Return [x, y] of the center of cell containing provided text 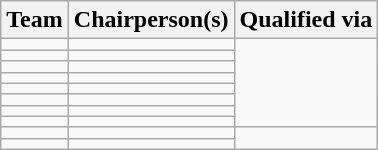
Qualified via [306, 20]
Chairperson(s) [151, 20]
Team [35, 20]
